Search for the cell housing the specified text and yield its (X, Y) center coordinate. 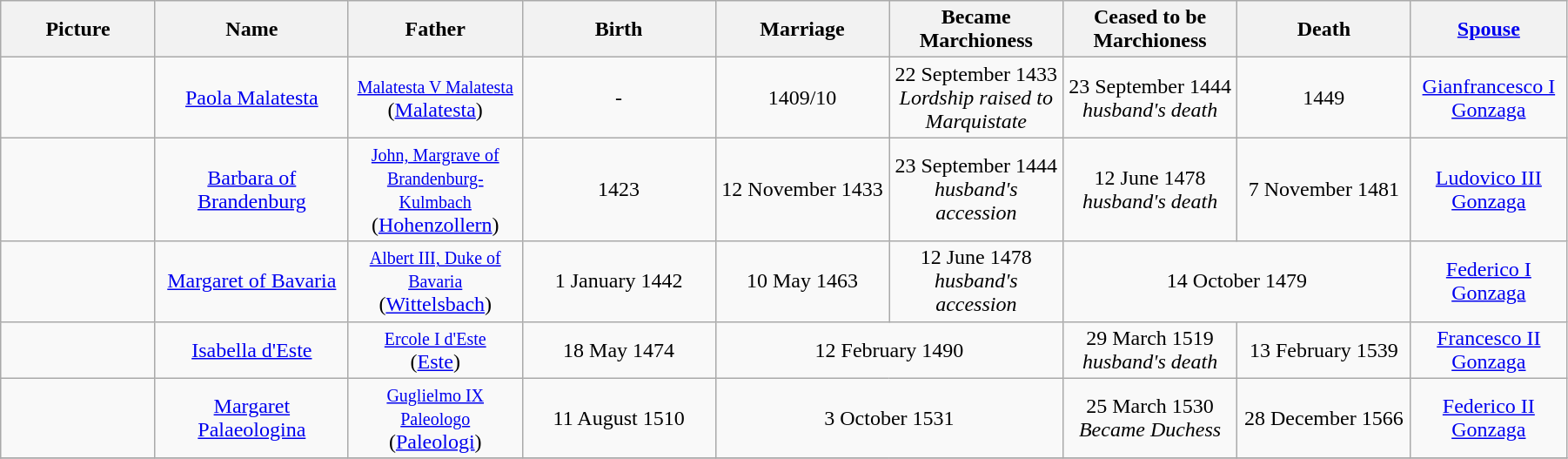
Death (1323, 30)
29 March 1519husband's death (1150, 350)
1 January 1442 (619, 281)
Margaret of Bavaria (251, 281)
12 November 1433 (802, 190)
Francesco II Gonzaga (1488, 350)
Father (435, 30)
Federico I Gonzaga (1488, 281)
1423 (619, 190)
12 June 1478husband's accession (976, 281)
Isabella d'Este (251, 350)
23 September 1444husband's death (1150, 98)
28 December 1566 (1323, 418)
Picture (78, 30)
Albert III, Duke of Bavaria(Wittelsbach) (435, 281)
- (619, 98)
Became Marchioness (976, 30)
3 October 1531 (889, 418)
John, Margrave of Brandenburg-Kulmbach(Hohenzollern) (435, 190)
7 November 1481 (1323, 190)
Ludovico III Gonzaga (1488, 190)
12 June 1478husband's death (1150, 190)
Paola Malatesta (251, 98)
10 May 1463 (802, 281)
1409/10 (802, 98)
Marriage (802, 30)
11 August 1510 (619, 418)
Margaret Palaeologina (251, 418)
12 February 1490 (889, 350)
22 September 1433Lordship raised to Marquistate (976, 98)
Guglielmo IX Paleologo(Paleologi) (435, 418)
23 September 1444husband's accession (976, 190)
Ceased to be Marchioness (1150, 30)
Federico II Gonzaga (1488, 418)
1449 (1323, 98)
Malatesta V Malatesta(Malatesta) (435, 98)
25 March 1530Became Duchess (1150, 418)
Ercole I d'Este(Este) (435, 350)
Name (251, 30)
Birth (619, 30)
Spouse (1488, 30)
Gianfrancesco I Gonzaga (1488, 98)
14 October 1479 (1237, 281)
18 May 1474 (619, 350)
Barbara of Brandenburg (251, 190)
13 February 1539 (1323, 350)
